Capture the cell that displays the provided text and extract its [X, Y] central coordinate. 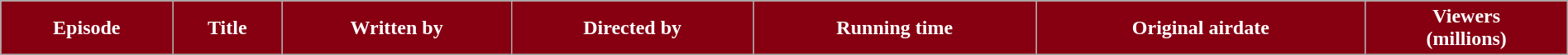
Original airdate [1201, 28]
Directed by [632, 28]
Episode [87, 28]
Viewers(millions) [1466, 28]
Running time [895, 28]
Written by [397, 28]
Title [227, 28]
